Locate the cell with the specified text and output its [X, Y] center coordinate. 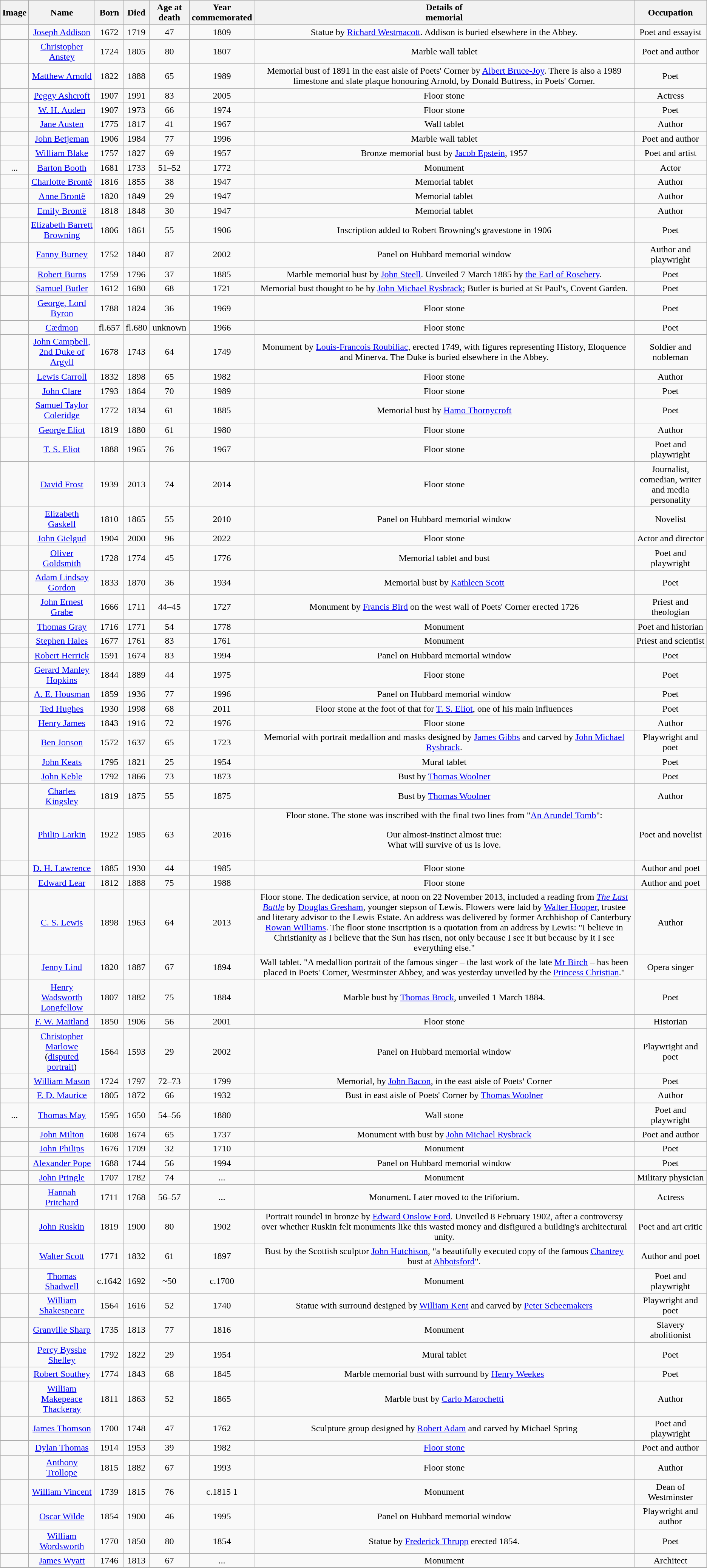
Charlotte Brontë [62, 182]
Memorial bust by Kathleen Scott [444, 582]
1859 [110, 694]
Author and playwright [670, 255]
Priest and scientist [670, 641]
Monument. Later moved to the triforium. [444, 1197]
2000 [136, 538]
Jenny Lind [62, 968]
Actor and director [670, 538]
32 [169, 1149]
1953 [136, 1448]
Wall tablet [444, 124]
Christopher Marlowe (disputed portrait) [62, 1052]
56–57 [169, 1197]
44–45 [169, 607]
Gerard Manley Hopkins [62, 675]
Fanny Burney [62, 255]
1884 [222, 997]
1861 [136, 230]
Emily Brontë [62, 210]
Marble memorial bust with surround by Henry Weekes [444, 1374]
Robert Herrick [62, 655]
Elizabeth Gaskell [62, 519]
Priest and theologian [670, 607]
1612 [110, 289]
Architect [670, 1560]
1844 [110, 675]
1833 [110, 582]
Anne Brontë [62, 196]
1811 [110, 1399]
1762 [222, 1429]
1735 [110, 1330]
1864 [136, 391]
1793 [110, 391]
Dylan Thomas [62, 1448]
Bronze memorial bust by Jacob Epstein, 1957 [444, 153]
1806 [110, 230]
1737 [222, 1134]
Robert Southey [62, 1374]
1637 [136, 743]
72 [169, 723]
1709 [136, 1149]
Sculpture group designed by Robert Adam and carved by Michael Spring [444, 1429]
Thomas Gray [62, 627]
c.1642 [110, 1281]
1752 [110, 255]
1998 [136, 709]
1778 [222, 627]
1974 [222, 110]
2014 [222, 484]
1719 [136, 32]
1678 [110, 352]
David Frost [62, 484]
fl.657 [110, 328]
Wall stone [444, 1115]
F. D. Maurice [62, 1095]
James Wyatt [62, 1560]
1863 [136, 1399]
1975 [222, 675]
1799 [222, 1081]
2010 [222, 519]
1797 [136, 1081]
1897 [222, 1256]
1812 [110, 883]
46 [169, 1516]
Thomas Shadwell [62, 1281]
1809 [222, 32]
1788 [110, 308]
1904 [110, 538]
Statue with surround designed by William Kent and carved by Peter Scheemakers [444, 1305]
Alexander Pope [62, 1163]
1744 [136, 1163]
Henry James [62, 723]
2022 [222, 538]
1593 [136, 1052]
Statue by Frederick Thrupp erected 1854. [444, 1541]
Philip Larkin [62, 834]
1743 [136, 352]
Oscar Wilde [62, 1516]
John Keble [62, 776]
1688 [110, 1163]
1608 [110, 1134]
Statue by Richard Westmacott. Addison is buried elsewhere in the Abbey. [444, 32]
1914 [110, 1448]
1776 [222, 558]
Floor stone at the foot of that for T. S. Eliot, one of his main influences [444, 709]
1759 [110, 274]
1721 [222, 289]
1740 [222, 1305]
1848 [136, 210]
1889 [136, 675]
Journalist, comedian, writer and media personality [670, 484]
63 [169, 834]
70 [169, 391]
1902 [222, 1227]
1616 [136, 1305]
1733 [136, 167]
c.1815 1 [222, 1492]
1710 [222, 1149]
Playwright and author [670, 1516]
Anthony Trollope [62, 1467]
William Mason [62, 1081]
Poet and essayist [670, 32]
1976 [222, 723]
William Blake [62, 153]
1932 [222, 1095]
Percy Bysshe Shelley [62, 1355]
1728 [110, 558]
John Philips [62, 1149]
John Betjeman [62, 139]
unknown [169, 328]
Memorial with portrait medallion and masks designed by James Gibbs and carved by John Michael Rysbrack. [444, 743]
1845 [222, 1374]
T. S. Eliot [62, 450]
Monument by Francis Bird on the west wall of Poets' Corner erected 1726 [444, 607]
1939 [110, 484]
1692 [136, 1281]
1723 [222, 743]
1775 [110, 124]
A. E. Housman [62, 694]
John Ernest Grabe [62, 607]
1727 [222, 607]
30 [169, 210]
Bust in east aisle of Poets' Corner by Thomas Woolner [444, 1095]
2001 [222, 1022]
1827 [136, 153]
37 [169, 274]
1681 [110, 167]
Occupation [670, 13]
1591 [110, 655]
Slavery abolitionist [670, 1330]
Poet and novelist [670, 834]
1650 [136, 1115]
1746 [110, 1560]
1934 [222, 582]
1995 [222, 1516]
Yearcommemorated [222, 13]
Ted Hughes [62, 709]
1973 [136, 110]
1676 [110, 1149]
1991 [136, 96]
Actor [670, 167]
Barton Booth [62, 167]
1700 [110, 1429]
1936 [136, 694]
George, Lord Byron [62, 308]
Inscription added to Robert Browning's gravestone in 1906 [444, 230]
Born [110, 13]
1795 [110, 762]
1810 [110, 519]
Jane Austen [62, 124]
25 [169, 762]
William Shakespeare [62, 1305]
1887 [136, 968]
Marble bust by Carlo Marochetti [444, 1399]
John Campbell, 2nd Duke of Argyll [62, 352]
1866 [136, 776]
1748 [136, 1429]
D. H. Lawrence [62, 868]
Walter Scott [62, 1256]
George Eliot [62, 430]
Dean of Westminster [670, 1492]
~50 [169, 1281]
Novelist [670, 519]
Stephen Hales [62, 641]
1770 [110, 1541]
Poet and historian [670, 627]
54–56 [169, 1115]
Image [14, 13]
72–73 [169, 1081]
Marble bust by Thomas Brock, unveiled 1 March 1884. [444, 997]
1672 [110, 32]
1796 [136, 274]
c.1700 [222, 1281]
1757 [110, 153]
73 [169, 776]
69 [169, 153]
2005 [222, 96]
Age at death [169, 13]
F. W. Maitland [62, 1022]
1716 [110, 627]
W. H. Auden [62, 110]
Soldier and nobleman [670, 352]
Bust by the Scottish sculptor John Hutchison, "a beautifully executed copy of the famous Chantrey bust at Abbotsford". [444, 1256]
Adam Lindsay Gordon [62, 582]
Hannah Pritchard [62, 1197]
Oliver Goldsmith [62, 558]
Marble memorial bust by John Steell. Unveiled 7 March 1885 by the Earl of Rosebery. [444, 274]
54 [169, 627]
Poet and artist [670, 153]
William Vincent [62, 1492]
1821 [136, 762]
Poet and art critic [670, 1227]
1894 [222, 968]
51–52 [169, 167]
Memorial, by John Bacon, in the east aisle of Poets' Corner [444, 1081]
1872 [136, 1095]
87 [169, 255]
John Gielgud [62, 538]
James Thomson [62, 1429]
Granville Sharp [62, 1330]
fl.680 [136, 328]
Edward Lear [62, 883]
John Milton [62, 1134]
1855 [136, 182]
Thomas May [62, 1115]
Lewis Carroll [62, 377]
Peggy Ashcroft [62, 96]
1677 [110, 641]
Monument with bust by John Michael Rysbrack [444, 1134]
John Ruskin [62, 1227]
William Makepeace Thackeray [62, 1399]
1969 [222, 308]
Memorial bust by Hamo Thornycroft [444, 410]
1739 [110, 1492]
John Clare [62, 391]
Joseph Addison [62, 32]
1707 [110, 1177]
39 [169, 1448]
1840 [136, 255]
Matthew Arnold [62, 76]
Name [62, 13]
C. S. Lewis [62, 922]
45 [169, 558]
William Wordsworth [62, 1541]
Christopher Anstey [62, 51]
Military physician [670, 1177]
Died [136, 13]
2011 [222, 709]
Opera singer [670, 968]
1922 [110, 834]
1666 [110, 607]
1916 [136, 723]
1834 [136, 410]
1965 [136, 450]
2016 [222, 834]
Robert Burns [62, 274]
1980 [222, 430]
96 [169, 538]
1957 [222, 153]
1966 [222, 328]
1782 [136, 1177]
1595 [110, 1115]
1963 [136, 922]
Cædmon [62, 328]
Samuel Butler [62, 289]
1824 [136, 308]
Historian [670, 1022]
1817 [136, 124]
1680 [136, 289]
1984 [136, 139]
Charles Kingsley [62, 796]
1993 [222, 1467]
Henry Wadsworth Longfellow [62, 997]
John Pringle [62, 1177]
1988 [222, 883]
1870 [136, 582]
38 [169, 182]
John Keats [62, 762]
Elizabeth Barrett Browning [62, 230]
Ben Jonson [62, 743]
Memorial bust thought to be by John Michael Rysbrack; Butler is buried at St Paul's, Covent Garden. [444, 289]
41 [169, 124]
1572 [110, 743]
1818 [110, 210]
Memorial tablet and bust [444, 558]
1873 [222, 776]
Details ofmemorial [444, 13]
1768 [136, 1197]
1749 [222, 352]
Samuel Taylor Coleridge [62, 410]
1849 [136, 196]
